Find where the given text appears and provide that cell's center as (X, Y) coordinate. 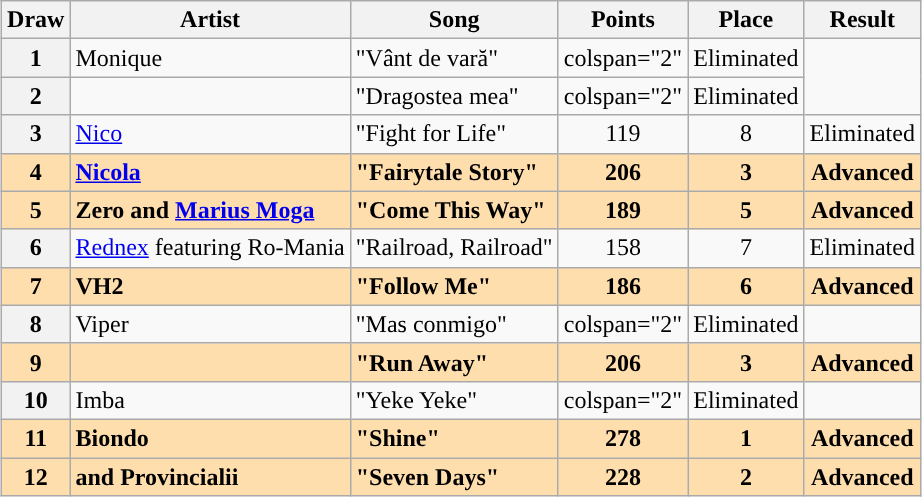
Viper (210, 324)
"Dragostea mea" (454, 96)
"Vânt de vară" (454, 58)
278 (623, 438)
189 (623, 210)
"Follow Me" (454, 286)
"Run Away" (454, 362)
Artist (210, 20)
Draw (36, 20)
"Fight for Life" (454, 134)
Zero and Marius Moga (210, 210)
"Yeke Yeke" (454, 400)
Place (746, 20)
119 (623, 134)
Rednex featuring Ro-Mania (210, 248)
"Railroad, Railroad" (454, 248)
9 (36, 362)
10 (36, 400)
Points (623, 20)
11 (36, 438)
"Seven Days" (454, 477)
Imba (210, 400)
and Provincialii (210, 477)
VH2 (210, 286)
"Fairytale Story" (454, 172)
Nico (210, 134)
186 (623, 286)
"Come This Way" (454, 210)
12 (36, 477)
Biondo (210, 438)
Song (454, 20)
Monique (210, 58)
"Shine" (454, 438)
4 (36, 172)
Result (862, 20)
"Mas conmigo" (454, 324)
158 (623, 248)
Nicola (210, 172)
228 (623, 477)
